Capture the cell that displays the provided text and extract its [X, Y] central coordinate. 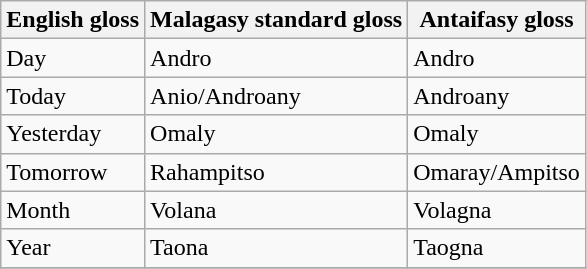
Taogna [497, 248]
Taona [276, 248]
Month [73, 210]
Omaray/Ampitso [497, 172]
Rahampitso [276, 172]
Tomorrow [73, 172]
Day [73, 58]
Volagna [497, 210]
Today [73, 96]
English gloss [73, 20]
Anio/Androany [276, 96]
Malagasy standard gloss [276, 20]
Year [73, 248]
Volana [276, 210]
Androany [497, 96]
Antaifasy gloss [497, 20]
Yesterday [73, 134]
